Return the [X, Y] coordinate for the center point of the cell that contains the specified text.  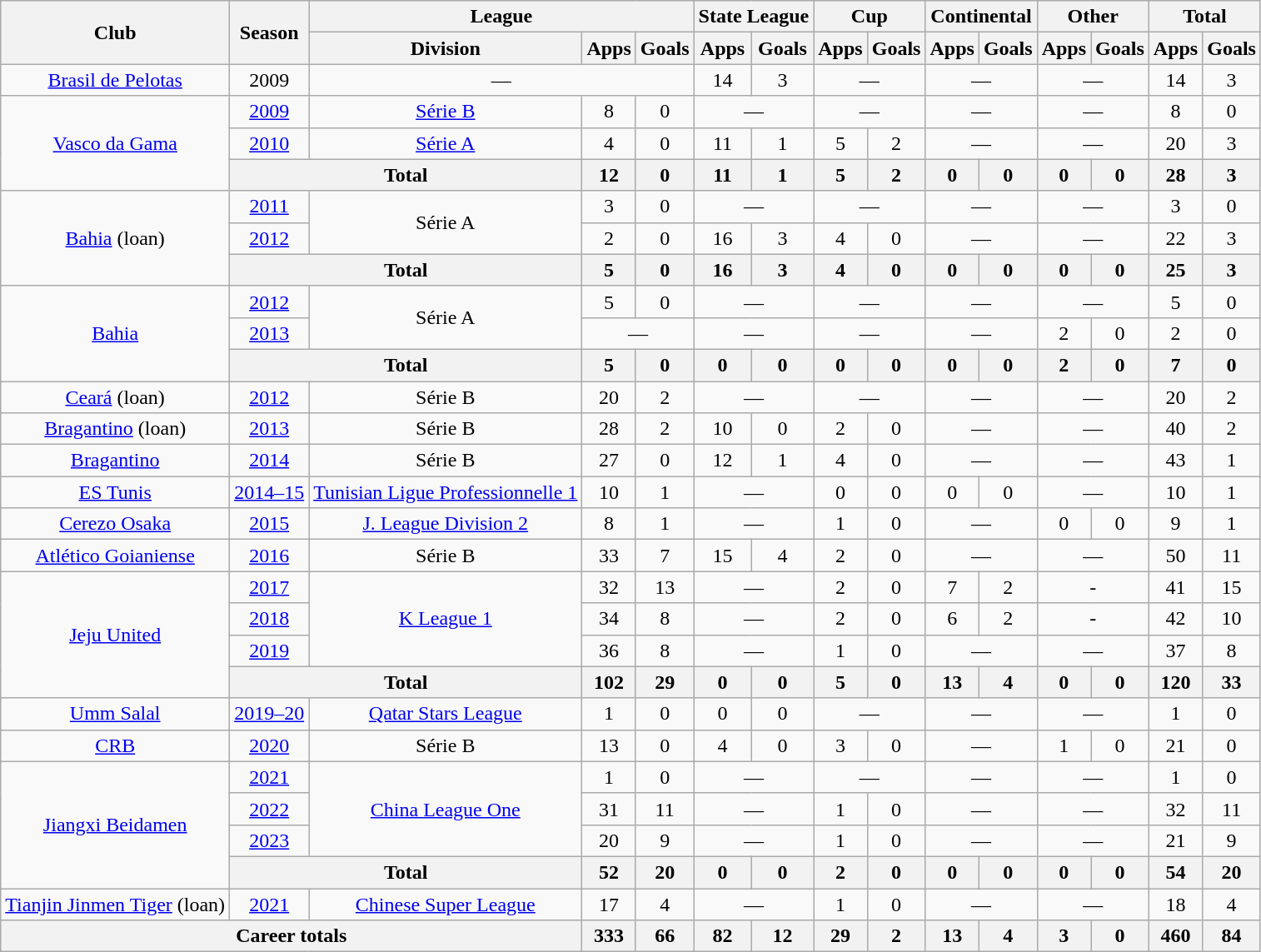
54 [1175, 872]
2020 [270, 745]
66 [665, 936]
17 [609, 904]
50 [1175, 556]
460 [1175, 936]
2011 [270, 207]
Jiangxi Beidamen [115, 825]
Other [1093, 17]
27 [609, 461]
84 [1232, 936]
34 [609, 619]
18 [1175, 904]
2019 [270, 650]
Atlético Goianiense [115, 556]
K League 1 [446, 619]
Umm Salal [115, 714]
Club [115, 32]
2014–15 [270, 492]
2018 [270, 619]
China League One [446, 809]
82 [723, 936]
Qatar Stars League [446, 714]
Chinese Super League [446, 904]
52 [609, 872]
Tunisian Ligue Professionnelle 1 [446, 492]
Bragantino (loan) [115, 429]
102 [609, 682]
2010 [270, 143]
Career totals [292, 936]
25 [1175, 270]
120 [1175, 682]
31 [609, 809]
State League [754, 17]
Vasco da Gama [115, 143]
42 [1175, 619]
Jeju United [115, 635]
CRB [115, 745]
333 [609, 936]
2019–20 [270, 714]
2016 [270, 556]
Bahia (loan) [115, 238]
36 [609, 650]
6 [952, 619]
League [501, 17]
Cup [870, 17]
Continental [981, 17]
Bragantino [115, 461]
2022 [270, 809]
22 [1175, 238]
Cerezo Osaka [115, 524]
Ceará (loan) [115, 397]
Bahia [115, 333]
41 [1175, 587]
2017 [270, 587]
ES Tunis [115, 492]
Season [270, 32]
J. League Division 2 [446, 524]
2023 [270, 840]
2014 [270, 461]
40 [1175, 429]
37 [1175, 650]
Brasil de Pelotas [115, 80]
Tianjin Jinmen Tiger (loan) [115, 904]
2015 [270, 524]
Division [446, 48]
43 [1175, 461]
